Pinpoint the cell where the given text exists, returning its (x, y) midpoint coordinate. 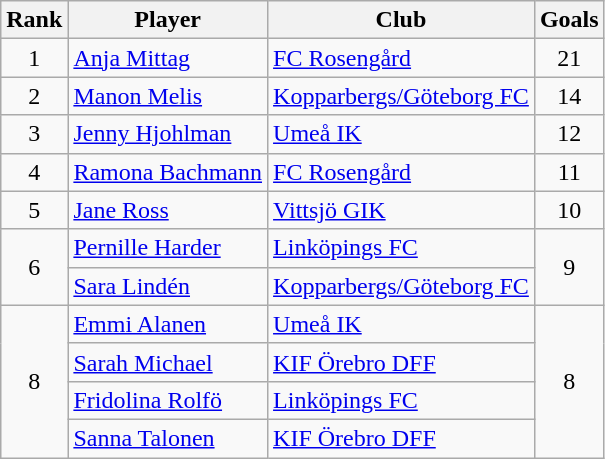
Sarah Michael (168, 362)
Fridolina Rolfö (168, 400)
11 (569, 172)
6 (34, 267)
Goals (569, 20)
Club (402, 20)
21 (569, 58)
Rank (34, 20)
2 (34, 96)
Jane Ross (168, 210)
14 (569, 96)
Player (168, 20)
Jenny Hjohlman (168, 134)
5 (34, 210)
4 (34, 172)
Vittsjö GIK (402, 210)
1 (34, 58)
3 (34, 134)
Pernille Harder (168, 248)
Ramona Bachmann (168, 172)
10 (569, 210)
Manon Melis (168, 96)
Emmi Alanen (168, 324)
Anja Mittag (168, 58)
Sara Lindén (168, 286)
Sanna Talonen (168, 438)
9 (569, 267)
12 (569, 134)
